From the cell containing the given text, extract its center point as (x, y) coordinate. 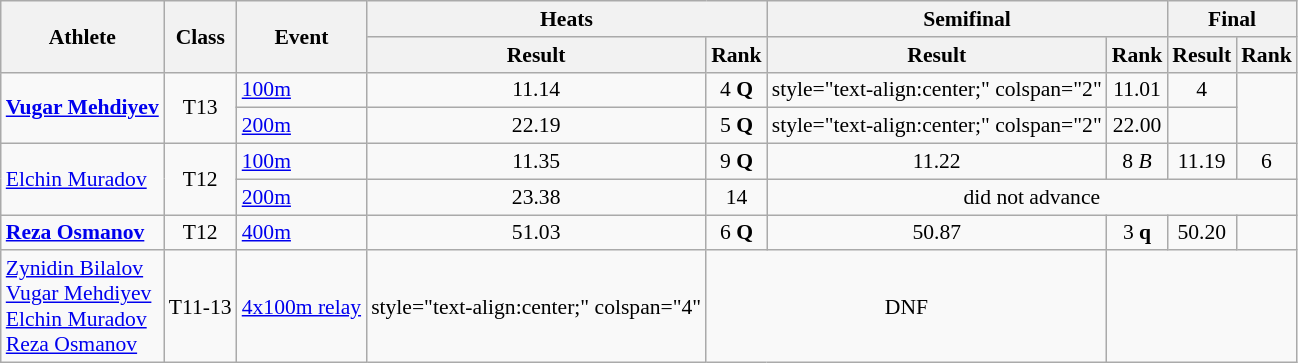
T11-13 (200, 307)
11.35 (536, 162)
Heats (566, 19)
51.03 (536, 233)
50.87 (937, 233)
11.14 (536, 90)
8 B (1138, 162)
T13 (200, 108)
Zynidin Bilalov Vugar Mehdiyev Elchin Muradov Reza Osmanov (82, 307)
Final (1232, 19)
9 Q (736, 162)
22.19 (536, 126)
4 Q (736, 90)
Vugar Mehdiyev (82, 108)
23.38 (536, 197)
14 (736, 197)
Class (200, 36)
Reza Osmanov (82, 233)
11.22 (937, 162)
11.01 (1138, 90)
DNF (906, 307)
5 Q (736, 126)
Athlete (82, 36)
400m (302, 233)
6 (1266, 162)
4x100m relay (302, 307)
Elchin Muradov (82, 180)
4 (1202, 90)
22.00 (1138, 126)
did not advance (1032, 197)
6 Q (736, 233)
style="text-align:center;" colspan="4" (536, 307)
3 q (1138, 233)
11.19 (1202, 162)
Event (302, 36)
Semifinal (968, 19)
50.20 (1202, 233)
